From the cell containing the given text, extract its center point as [x, y] coordinate. 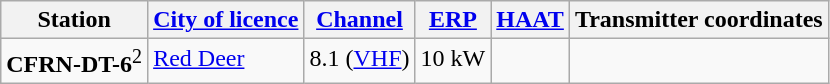
City of licence [226, 20]
Transmitter coordinates [698, 20]
8.1 (VHF) [360, 62]
CFRN-DT-62 [74, 62]
Channel [360, 20]
ERP [453, 20]
HAAT [530, 20]
Station [74, 20]
Red Deer [226, 62]
10 kW [453, 62]
